For the text-containing cell, return its midpoint in (x, y) coordinate format. 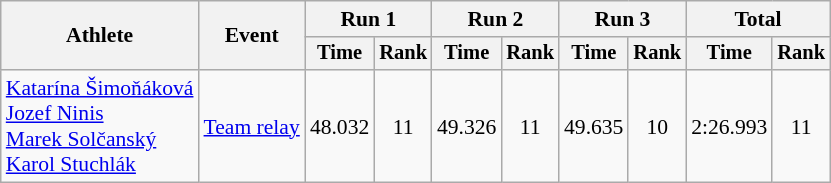
49.326 (466, 126)
Run 2 (496, 19)
10 (657, 126)
Event (252, 36)
Total (758, 19)
Athlete (100, 36)
Run 1 (368, 19)
49.635 (594, 126)
Team relay (252, 126)
48.032 (340, 126)
Run 3 (622, 19)
2:26.993 (729, 126)
Katarína ŠimoňákováJozef NinisMarek SolčanskýKarol Stuchlák (100, 126)
